Identify which cell holds the provided text, then report its [X, Y] central coordinate. 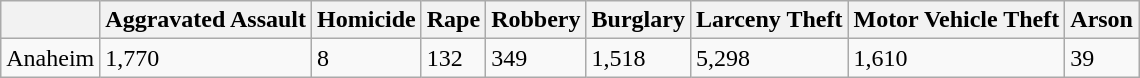
Anaheim [50, 58]
8 [367, 58]
Robbery [536, 20]
1,610 [956, 58]
Aggravated Assault [206, 20]
Homicide [367, 20]
Larceny Theft [769, 20]
Motor Vehicle Theft [956, 20]
Burglary [638, 20]
132 [453, 58]
Rape [453, 20]
5,298 [769, 58]
39 [1102, 58]
1,770 [206, 58]
1,518 [638, 58]
Arson [1102, 20]
349 [536, 58]
